Capture the cell that displays the provided text and extract its (X, Y) central coordinate. 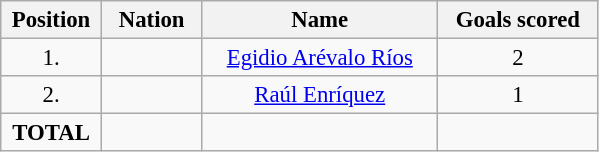
Egidio Arévalo Ríos (320, 58)
TOTAL (52, 133)
2. (52, 95)
1 (518, 95)
Nation (152, 20)
Position (52, 20)
1. (52, 58)
Goals scored (518, 20)
2 (518, 58)
Name (320, 20)
Raúl Enríquez (320, 95)
